Provide the [X, Y] coordinate of the cell's center where the given text is located.  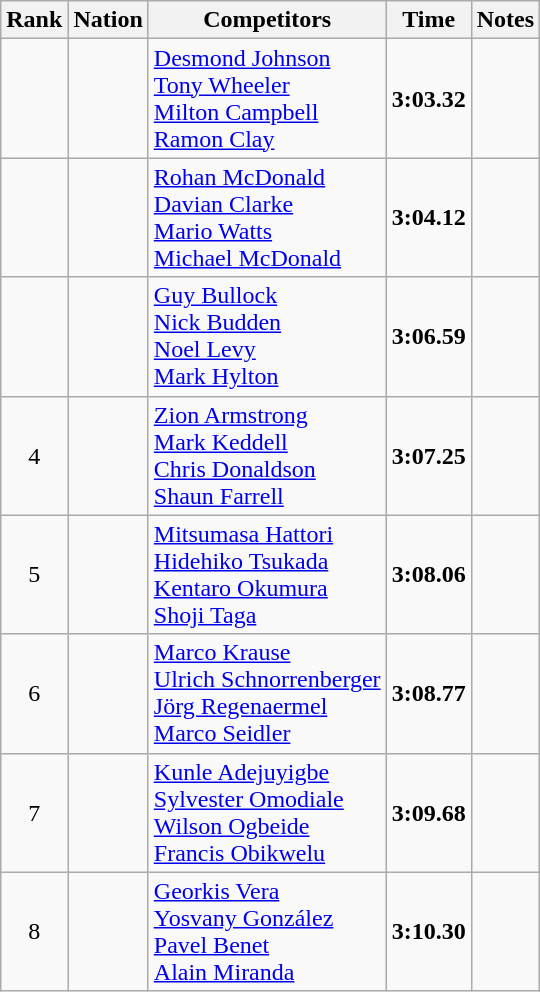
3:07.25 [428, 456]
Competitors [267, 20]
Rank [34, 20]
4 [34, 456]
3:09.68 [428, 812]
3:04.12 [428, 218]
3:03.32 [428, 98]
8 [34, 932]
Rohan McDonaldDavian ClarkeMario WattsMichael McDonald [267, 218]
3:06.59 [428, 336]
Desmond JohnsonTony WheelerMilton CampbellRamon Clay [267, 98]
Time [428, 20]
Kunle AdejuyigbeSylvester OmodialeWilson OgbeideFrancis Obikwelu [267, 812]
7 [34, 812]
6 [34, 694]
5 [34, 574]
3:08.77 [428, 694]
Zion ArmstrongMark KeddellChris DonaldsonShaun Farrell [267, 456]
Guy BullockNick BuddenNoel LevyMark Hylton [267, 336]
Notes [505, 20]
Marco KrauseUlrich SchnorrenbergerJörg RegenaermelMarco Seidler [267, 694]
Mitsumasa HattoriHidehiko TsukadaKentaro OkumuraShoji Taga [267, 574]
3:08.06 [428, 574]
Georkis VeraYosvany GonzálezPavel BenetAlain Miranda [267, 932]
Nation [108, 20]
3:10.30 [428, 932]
